Find where the given text appears and provide that cell's center as (x, y) coordinate. 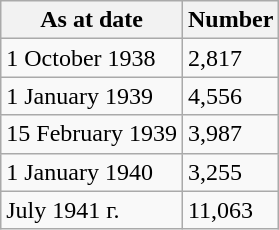
July 1941 г. (92, 210)
2,817 (230, 58)
1 October 1938 (92, 58)
1 January 1940 (92, 172)
3,255 (230, 172)
4,556 (230, 96)
Number (230, 20)
1 January 1939 (92, 96)
11,063 (230, 210)
As at date (92, 20)
3,987 (230, 134)
15 February 1939 (92, 134)
